Search for the cell housing the specified text and yield its [X, Y] center coordinate. 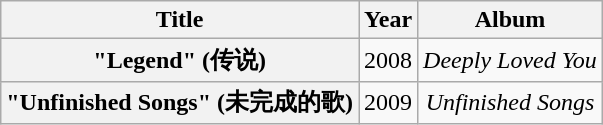
Deeply Loved You [510, 60]
"Legend" (传说) [180, 60]
2008 [388, 60]
Title [180, 20]
Album [510, 20]
2009 [388, 102]
Unfinished Songs [510, 102]
"Unfinished Songs" (未完成的歌) [180, 102]
Year [388, 20]
